Extract the (X, Y) coordinate from the center of the cell holding the provided text.  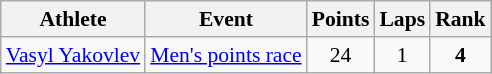
Event (226, 19)
Men's points race (226, 55)
Vasyl Yakovlev (73, 55)
1 (402, 55)
Laps (402, 19)
Rank (460, 19)
Athlete (73, 19)
4 (460, 55)
Points (341, 19)
24 (341, 55)
